For the text-containing cell, return its midpoint in (X, Y) coordinate format. 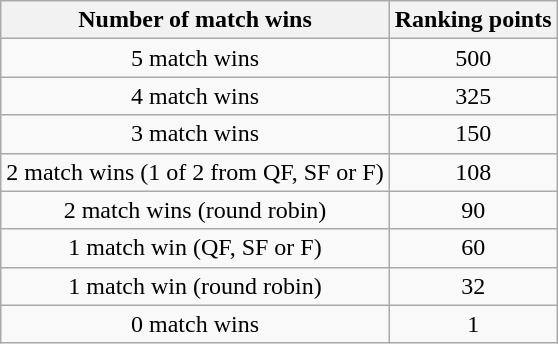
2 match wins (round robin) (195, 210)
60 (473, 248)
0 match wins (195, 324)
90 (473, 210)
Ranking points (473, 20)
150 (473, 134)
325 (473, 96)
4 match wins (195, 96)
5 match wins (195, 58)
Number of match wins (195, 20)
32 (473, 286)
3 match wins (195, 134)
108 (473, 172)
2 match wins (1 of 2 from QF, SF or F) (195, 172)
500 (473, 58)
1 (473, 324)
1 match win (round robin) (195, 286)
1 match win (QF, SF or F) (195, 248)
